Provide the [x, y] coordinate of the cell's center where the given text is located.  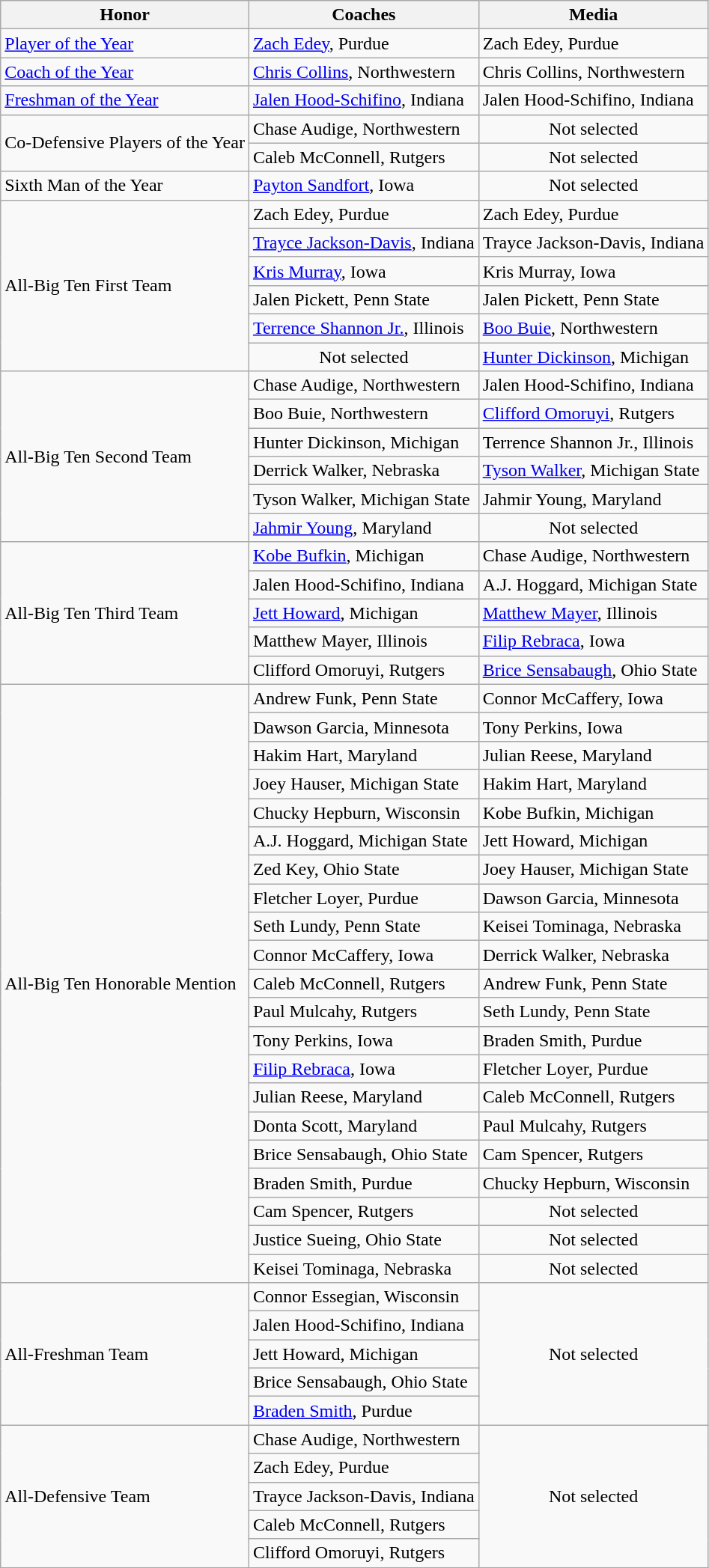
All-Big Ten Second Team [125, 457]
All-Big Ten Third Team [125, 613]
Sixth Man of the Year [125, 186]
Connor Essegian, Wisconsin [364, 1297]
All-Freshman Team [125, 1354]
All-Big Ten First Team [125, 285]
Justice Sueing, Ohio State [364, 1239]
Coaches [364, 15]
Honor [125, 15]
Co-Defensive Players of the Year [125, 143]
Zed Key, Ohio State [364, 870]
Payton Sandfort, Iowa [364, 186]
Donta Scott, Maryland [364, 1126]
Player of the Year [125, 43]
All-Defensive Team [125, 1496]
Coach of the Year [125, 72]
Freshman of the Year [125, 100]
All-Big Ten Honorable Mention [125, 983]
Media [593, 15]
